Output the [X, Y] coordinate of the center of the cell containing the given text.  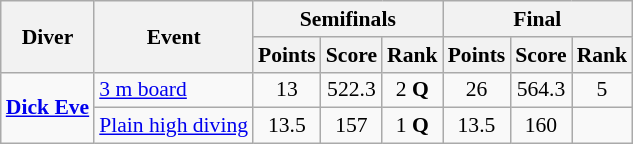
1 Q [412, 126]
2 Q [412, 90]
13 [287, 90]
3 m board [174, 90]
Semifinals [348, 19]
564.3 [540, 90]
Dick Eve [48, 108]
522.3 [352, 90]
26 [477, 90]
Final [538, 19]
157 [352, 126]
Diver [48, 36]
5 [602, 90]
Event [174, 36]
160 [540, 126]
Plain high diving [174, 126]
